Provide the (X, Y) coordinate of the cell's center where the given text is located.  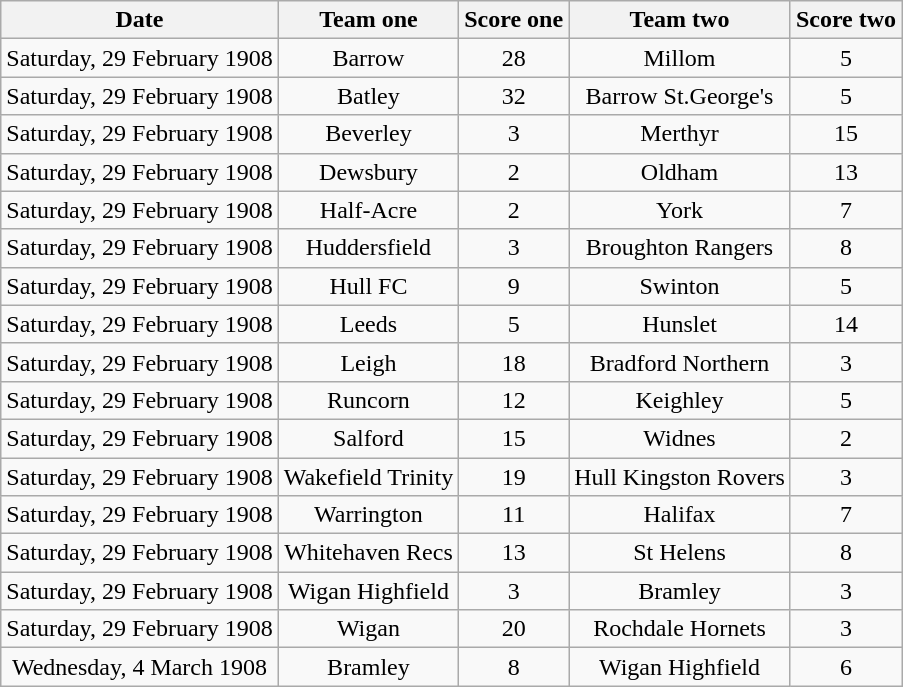
Team one (368, 20)
Hull FC (368, 286)
20 (514, 629)
York (680, 210)
Whitehaven Recs (368, 553)
Score two (846, 20)
Bradford Northern (680, 362)
6 (846, 667)
Beverley (368, 134)
Wigan (368, 629)
Barrow (368, 58)
19 (514, 477)
Date (140, 20)
9 (514, 286)
28 (514, 58)
St Helens (680, 553)
Batley (368, 96)
Rochdale Hornets (680, 629)
Half-Acre (368, 210)
Millom (680, 58)
Runcorn (368, 400)
Hunslet (680, 324)
Leeds (368, 324)
Leigh (368, 362)
11 (514, 515)
Salford (368, 438)
Wednesday, 4 March 1908 (140, 667)
Score one (514, 20)
Team two (680, 20)
Widnes (680, 438)
32 (514, 96)
18 (514, 362)
Keighley (680, 400)
14 (846, 324)
Dewsbury (368, 172)
Warrington (368, 515)
Huddersfield (368, 248)
Wakefield Trinity (368, 477)
12 (514, 400)
Merthyr (680, 134)
Oldham (680, 172)
Halifax (680, 515)
Swinton (680, 286)
Broughton Rangers (680, 248)
Hull Kingston Rovers (680, 477)
Barrow St.George's (680, 96)
